Output the (X, Y) coordinate of the center of the cell containing the given text.  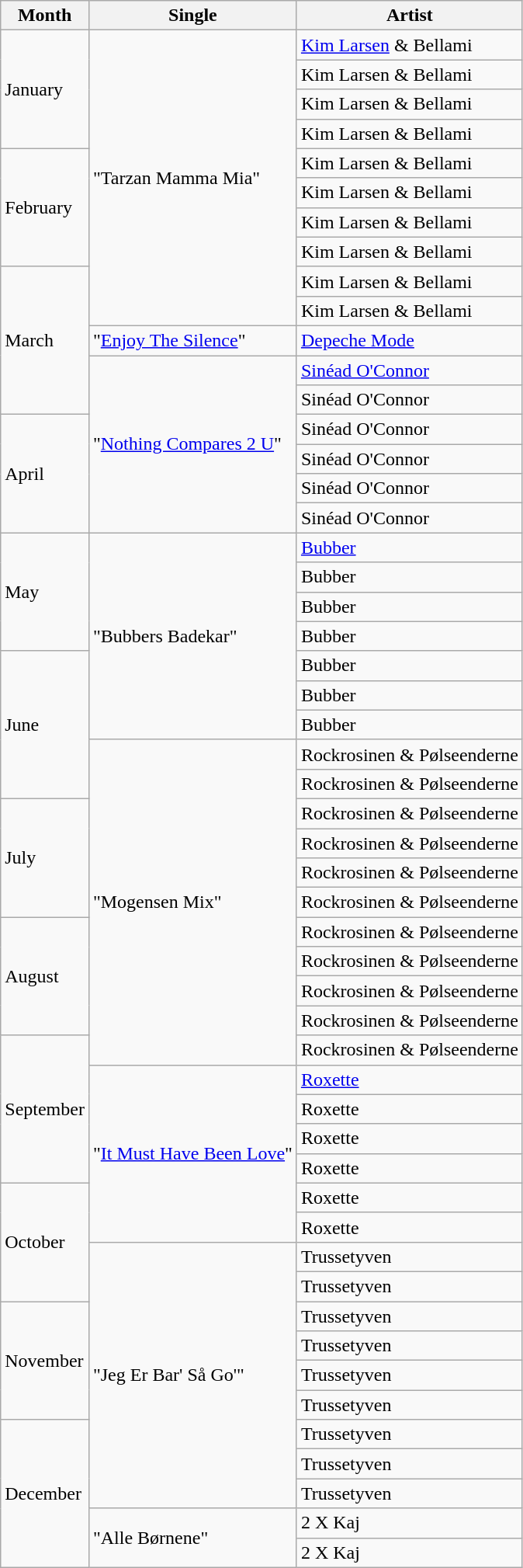
August (45, 976)
Depeche Mode (410, 340)
"Enjoy The Silence" (192, 340)
April (45, 474)
May (45, 592)
Single (192, 16)
January (45, 89)
June (45, 725)
"Alle Børnene" (192, 1538)
December (45, 1493)
November (45, 1361)
Month (45, 16)
September (45, 1109)
"Tarzan Mamma Mia" (192, 179)
July (45, 857)
March (45, 340)
February (45, 207)
"Nothing Compares 2 U" (192, 444)
"It Must Have Been Love" (192, 1153)
Artist (410, 16)
"Mogensen Mix" (192, 902)
"Jeg Er Bar' Så Go'" (192, 1375)
"Bubbers Badekar" (192, 636)
October (45, 1242)
